Locate the cell with the specified text and output its (X, Y) center coordinate. 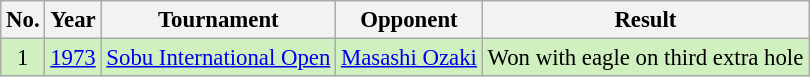
No. (23, 20)
1 (23, 58)
Tournament (218, 20)
Sobu International Open (218, 58)
Masashi Ozaki (410, 58)
Year (73, 20)
Won with eagle on third extra hole (645, 58)
Result (645, 20)
Opponent (410, 20)
1973 (73, 58)
